Capture the cell that displays the provided text and extract its [X, Y] central coordinate. 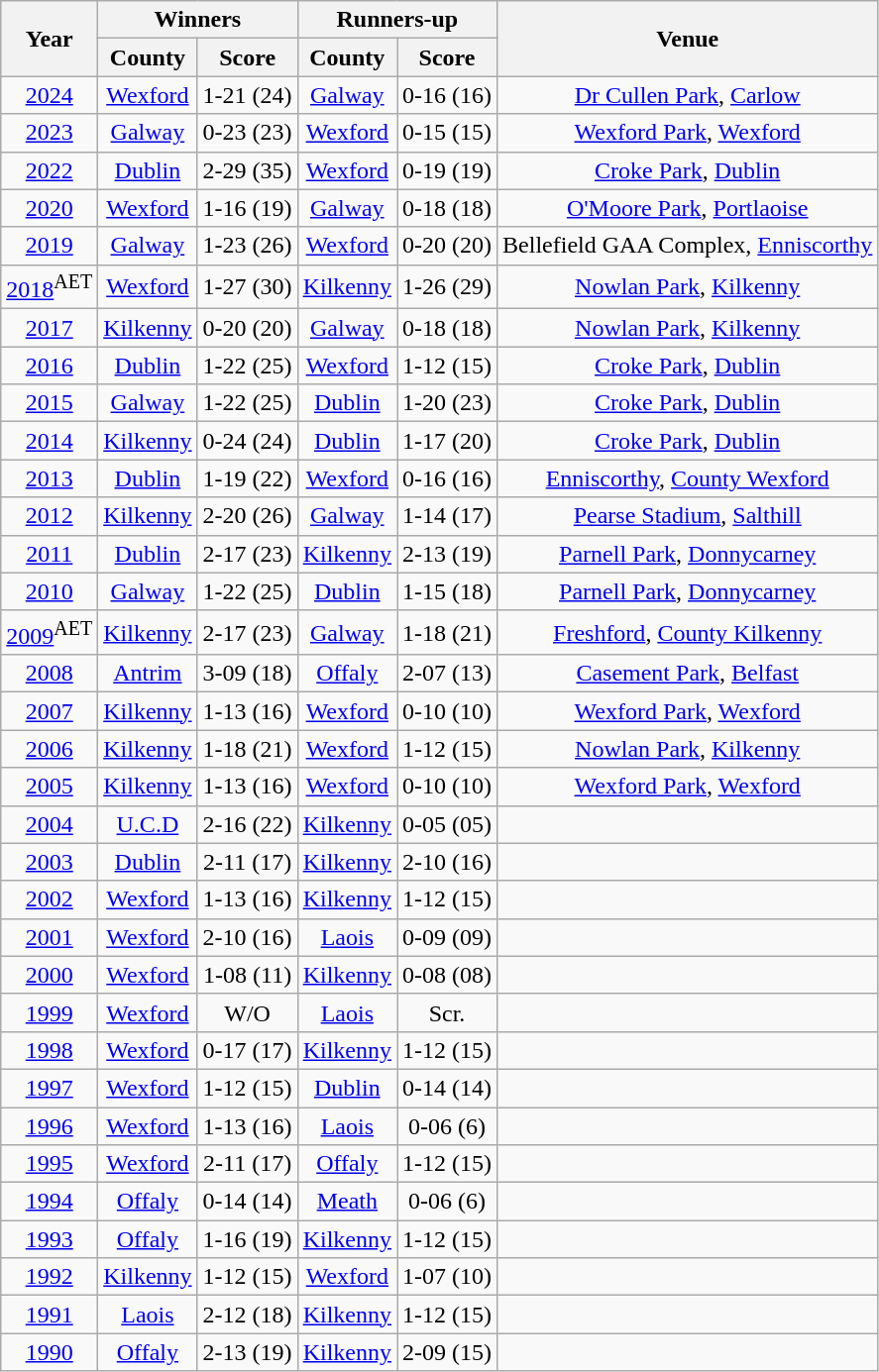
1-07 (10) [446, 1277]
2-12 (18) [248, 1315]
2005 [50, 787]
2-16 (22) [248, 824]
2004 [50, 824]
Pearse Stadium, Salthill [688, 516]
Venue [688, 39]
2011 [50, 554]
2-09 (15) [446, 1352]
W/O [248, 1012]
1996 [50, 1126]
2016 [50, 366]
1998 [50, 1050]
2015 [50, 403]
1997 [50, 1088]
2008 [50, 674]
Freshford, County Kilkenny [688, 632]
2012 [50, 516]
1-26 (29) [446, 287]
1-14 (17) [446, 516]
0-05 (05) [446, 824]
2006 [50, 749]
1992 [50, 1277]
1-19 (22) [248, 478]
2000 [50, 975]
2017 [50, 328]
0-24 (24) [248, 441]
1-20 (23) [446, 403]
O'Moore Park, Portlaoise [688, 208]
2-07 (13) [446, 674]
2010 [50, 591]
2023 [50, 133]
1-08 (11) [248, 975]
Year [50, 39]
2001 [50, 937]
1995 [50, 1164]
Winners [198, 20]
2003 [50, 862]
1-23 (26) [248, 246]
2007 [50, 711]
U.C.D [148, 824]
1-17 (20) [446, 441]
2-20 (26) [248, 516]
2-29 (35) [248, 170]
1991 [50, 1315]
Enniscorthy, County Wexford [688, 478]
0-08 (08) [446, 975]
0-19 (19) [446, 170]
Dr Cullen Park, Carlow [688, 95]
2013 [50, 478]
2022 [50, 170]
1990 [50, 1352]
2019 [50, 246]
0-17 (17) [248, 1050]
Runners-up [396, 20]
1-27 (30) [248, 287]
0-09 (09) [446, 937]
0-15 (15) [446, 133]
2024 [50, 95]
2020 [50, 208]
1-15 (18) [446, 591]
2002 [50, 899]
1999 [50, 1012]
Meath [347, 1202]
2014 [50, 441]
1993 [50, 1239]
1994 [50, 1202]
3-09 (18) [248, 674]
2009AET [50, 632]
Scr. [446, 1012]
Bellefield GAA Complex, Enniscorthy [688, 246]
0-23 (23) [248, 133]
Antrim [148, 674]
2018AET [50, 287]
1-21 (24) [248, 95]
Casement Park, Belfast [688, 674]
